Determine the (X, Y) coordinate at the center of the cell enclosing the given text.  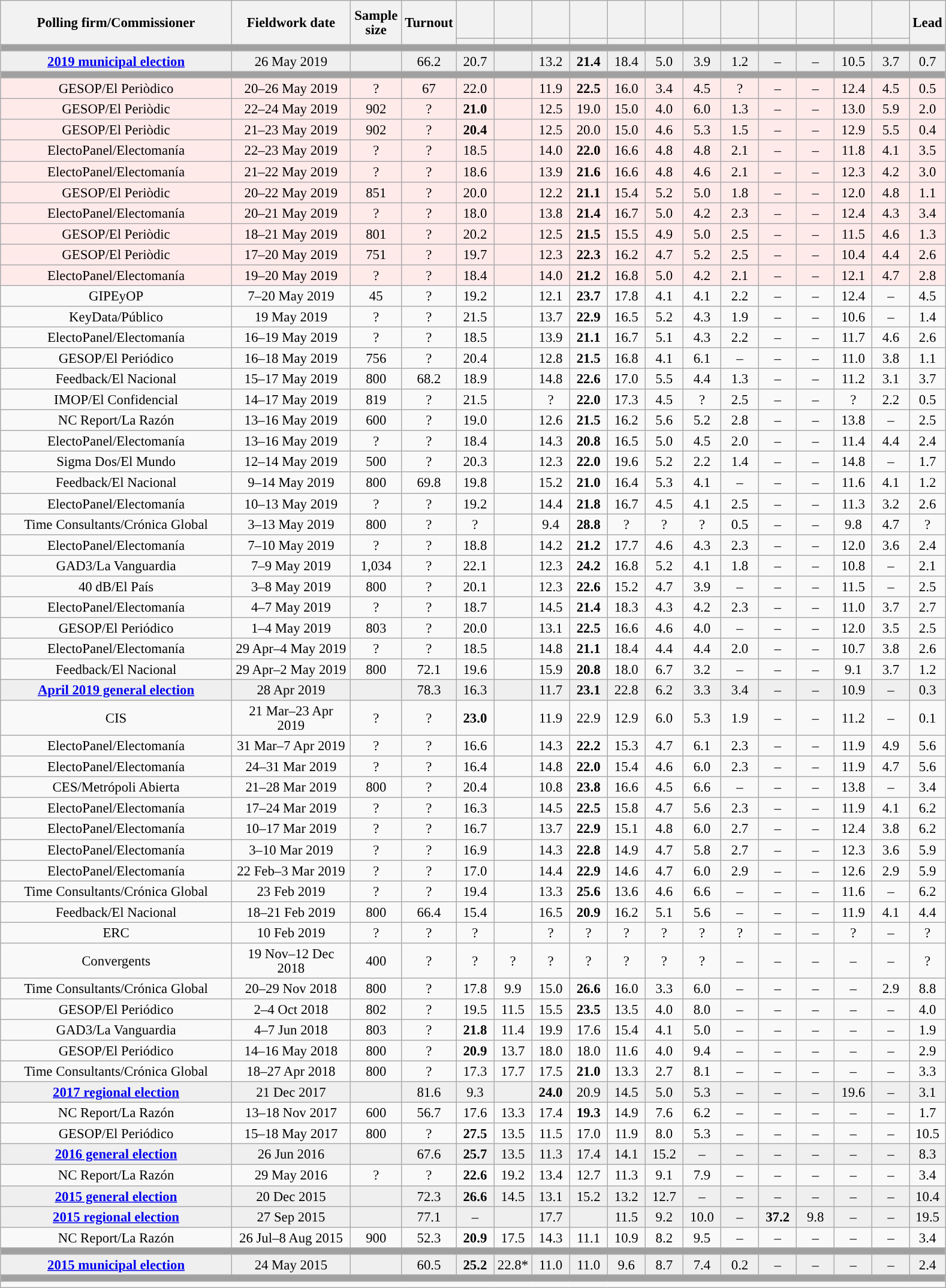
18.3 (626, 607)
24.2 (589, 566)
22–24 May 2019 (291, 109)
1,034 (376, 566)
24.0 (550, 1093)
802 (376, 1010)
69.8 (429, 483)
77.1 (429, 1217)
3–13 May 2019 (291, 524)
17–24 Mar 2019 (291, 808)
Sigma Dos/El Mundo (116, 462)
15.1 (626, 829)
15.9 (550, 669)
25.7 (475, 1155)
1–4 May 2019 (291, 628)
22.3 (589, 254)
13.0 (854, 109)
52.3 (429, 1238)
5.8 (701, 850)
19.4 (475, 891)
4–7 May 2019 (291, 607)
68.2 (429, 379)
29 May 2016 (291, 1175)
29 Apr–4 May 2019 (291, 649)
819 (376, 399)
851 (376, 192)
20 Dec 2015 (291, 1196)
67.6 (429, 1155)
10.7 (854, 649)
KeyData/Público (116, 317)
9.6 (626, 1265)
CES/Metrópoli Abierta (116, 788)
16–18 May 2019 (291, 359)
7–9 May 2019 (291, 566)
7.9 (701, 1175)
0.3 (927, 691)
8.7 (664, 1265)
2015 regional election (116, 1217)
April 2019 general election (116, 691)
19.9 (550, 1030)
23.8 (589, 788)
Lead (927, 23)
2016 general election (116, 1155)
2015 municipal election (116, 1265)
19 Nov–12 Dec 2018 (291, 961)
9.3 (475, 1093)
24 May 2015 (291, 1265)
29 Apr–2 May 2019 (291, 669)
7–10 May 2019 (291, 544)
19–20 May 2019 (291, 276)
66.4 (429, 911)
40 dB/El País (116, 586)
28.8 (589, 524)
31 Mar–7 Apr 2019 (291, 746)
11.8 (854, 151)
IMOP/El Confidencial (116, 399)
11.1 (589, 1238)
14–17 May 2019 (291, 399)
18–21 May 2019 (291, 234)
20–22 May 2019 (291, 192)
13–18 Nov 2017 (291, 1113)
6.7 (664, 669)
4–7 Jun 2018 (291, 1030)
22 Feb–3 Mar 2019 (291, 871)
8.1 (701, 1072)
10–17 Mar 2019 (291, 829)
14.6 (626, 871)
15.8 (626, 808)
26 Jun 2016 (291, 1155)
500 (376, 462)
16–19 May 2019 (291, 337)
GIPEyOP (116, 296)
37.2 (778, 1217)
22.2 (589, 746)
Sample size (376, 23)
0.1 (927, 718)
Polling firm/Commissioner (116, 23)
3–10 Mar 2019 (291, 850)
8.8 (927, 988)
10 Feb 2019 (291, 933)
20–21 May 2019 (291, 213)
GESOP/El Periòdico (116, 89)
2017 regional election (116, 1093)
7.4 (701, 1265)
19.3 (589, 1113)
21 Mar–23 Apr 2019 (291, 718)
2019 municipal election (116, 61)
22–23 May 2019 (291, 151)
23.7 (589, 296)
27 Sep 2015 (291, 1217)
756 (376, 359)
12–14 May 2019 (291, 462)
13.6 (626, 891)
12.8 (550, 359)
18.9 (475, 379)
2–4 Oct 2018 (291, 1010)
21–23 May 2019 (291, 131)
Convergents (116, 961)
72.3 (429, 1196)
78.3 (429, 691)
23.1 (589, 691)
1.5 (740, 131)
27.5 (475, 1133)
20–29 Nov 2018 (291, 988)
23 Feb 2019 (291, 891)
8.3 (927, 1155)
25.2 (475, 1265)
19 May 2019 (291, 317)
81.6 (429, 1093)
67 (429, 89)
900 (376, 1238)
2015 general election (116, 1196)
21–22 May 2019 (291, 171)
20.7 (475, 61)
15–17 May 2019 (291, 379)
22.8* (513, 1265)
3–8 May 2019 (291, 586)
14.2 (550, 544)
13.4 (550, 1175)
22.1 (475, 566)
20.1 (475, 586)
25.6 (589, 891)
56.7 (429, 1113)
17–20 May 2019 (291, 254)
16.9 (475, 850)
801 (376, 234)
18.8 (475, 544)
7.6 (664, 1113)
0.7 (927, 61)
26 Jul–8 Aug 2015 (291, 1238)
10.6 (854, 317)
ERC (116, 933)
Fieldwork date (291, 23)
751 (376, 254)
14.1 (626, 1155)
20–26 May 2019 (291, 89)
12.2 (550, 192)
18–27 Apr 2018 (291, 1072)
400 (376, 961)
7–20 May 2019 (291, 296)
18.6 (475, 171)
15.3 (626, 746)
21.6 (589, 171)
Turnout (429, 23)
21–28 Mar 2019 (291, 788)
45 (376, 296)
CIS (116, 718)
18–21 Feb 2019 (291, 911)
9.2 (664, 1217)
18.7 (475, 607)
9–14 May 2019 (291, 483)
9.5 (701, 1238)
23.5 (589, 1010)
28 Apr 2019 (291, 691)
24–31 Mar 2019 (291, 766)
20.3 (475, 462)
14–16 May 2018 (291, 1051)
0.2 (740, 1265)
23.0 (475, 718)
8.2 (664, 1238)
15–18 May 2017 (291, 1133)
10.0 (701, 1217)
10–13 May 2019 (291, 504)
20.2 (475, 234)
66.2 (429, 61)
3.0 (927, 171)
21 Dec 2017 (291, 1093)
19.7 (475, 254)
26 May 2019 (291, 61)
72.1 (429, 669)
9.9 (513, 988)
60.5 (429, 1265)
0.4 (927, 131)
19.8 (475, 483)
